Extract the (X, Y) coordinate from the center of the cell holding the provided text.  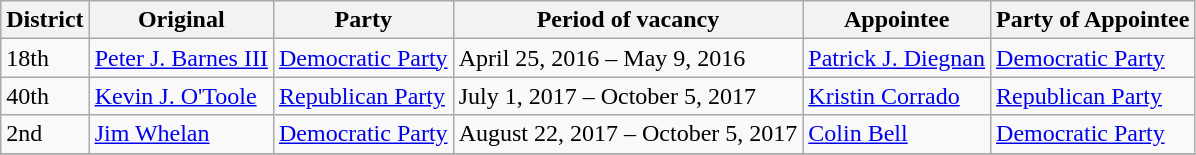
Party (363, 20)
Kristin Corrado (897, 96)
August 22, 2017 – October 5, 2017 (628, 134)
40th (45, 96)
Original (181, 20)
18th (45, 58)
Appointee (897, 20)
2nd (45, 134)
Party of Appointee (1093, 20)
April 25, 2016 – May 9, 2016 (628, 58)
Patrick J. Diegnan (897, 58)
Kevin J. O'Toole (181, 96)
July 1, 2017 – October 5, 2017 (628, 96)
District (45, 20)
Jim Whelan (181, 134)
Peter J. Barnes III (181, 58)
Period of vacancy (628, 20)
Colin Bell (897, 134)
